Search for the cell housing the specified text and yield its [x, y] center coordinate. 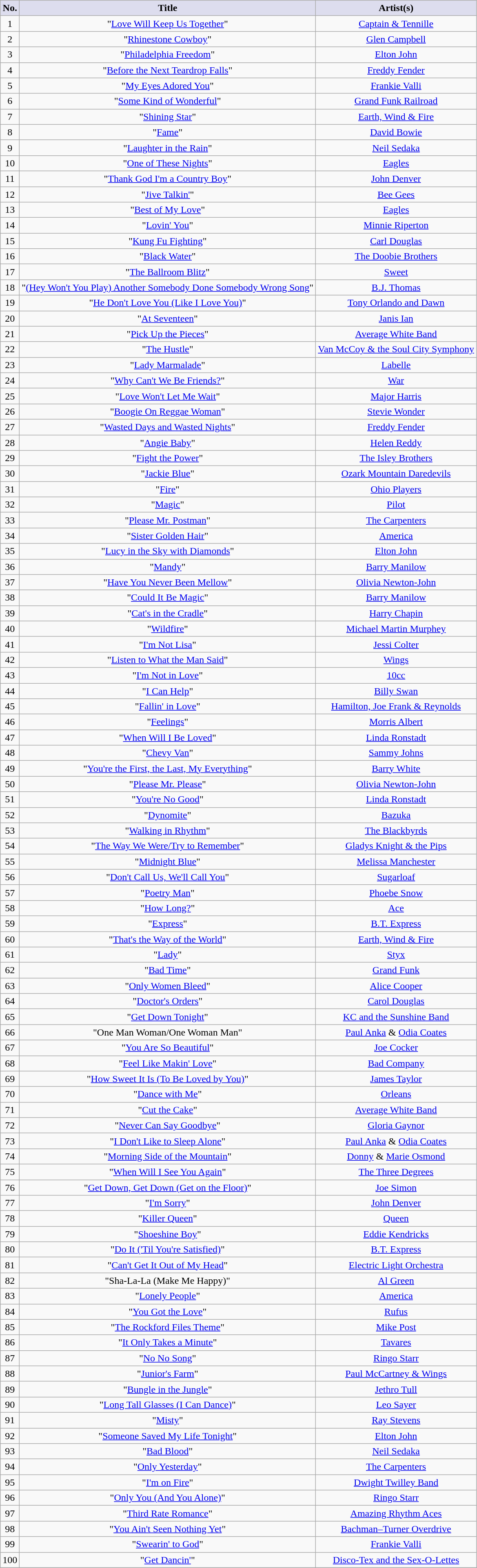
Jessi Colter [396, 644]
Sweet [396, 272]
96 [10, 1498]
"At Seventeen" [168, 318]
Leo Sayer [396, 1405]
"How Sweet It Is (To Be Loved by You)" [168, 1079]
56 [10, 877]
21 [10, 334]
83 [10, 1296]
"The Way We Were/Try to Remember" [168, 846]
Eddie Kendricks [396, 1234]
"When Will I See You Again" [168, 1172]
"Bungle in the Jungle" [168, 1389]
"Wasted Days and Wasted Nights" [168, 427]
"Why Can't We Be Friends?" [168, 380]
Jethro Tull [396, 1389]
60 [10, 939]
81 [10, 1265]
"I'm Not in Love" [168, 675]
"I'm Not Lisa" [168, 644]
32 [10, 505]
61 [10, 955]
"You Got the Love" [168, 1312]
"Long Tall Glasses (I Can Dance)" [168, 1405]
Amazing Rhythm Aces [396, 1513]
52 [10, 815]
86 [10, 1343]
"Get Dancin'" [168, 1560]
23 [10, 365]
91 [10, 1420]
James Taylor [396, 1079]
Glen Campbell [396, 39]
66 [10, 1032]
12 [10, 194]
9 [10, 148]
"Mandy" [168, 567]
75 [10, 1172]
War [396, 380]
Queen [396, 1219]
Harry Chapin [396, 613]
"Misty" [168, 1420]
"When Will I Be Loved" [168, 738]
"I Can Help" [168, 691]
"Angie Baby" [168, 442]
"Dynomite" [168, 815]
Ozark Mountain Daredevils [396, 474]
48 [10, 753]
Barry White [396, 769]
76 [10, 1188]
"Laughter in the Rain" [168, 148]
The Doobie Brothers [396, 256]
Joe Simon [396, 1188]
Stevie Wonder [396, 411]
15 [10, 241]
62 [10, 970]
57 [10, 892]
"Bad Time" [168, 970]
Gloria Gaynor [396, 1125]
"Get Down Tonight" [168, 1017]
Alice Cooper [396, 986]
58 [10, 908]
14 [10, 225]
Donny & Marie Osmond [396, 1156]
"Lady Marmalade" [168, 365]
Labelle [396, 365]
6 [10, 101]
"Have You Never Been Mellow" [168, 582]
13 [10, 210]
94 [10, 1467]
"Feel Like Makin' Love" [168, 1063]
Billy Swan [396, 691]
34 [10, 536]
53 [10, 830]
Rufus [396, 1312]
88 [10, 1374]
64 [10, 1001]
Artist(s) [396, 8]
"That's the Way of the World" [168, 939]
"Lady" [168, 955]
29 [10, 458]
"I'm on Fire" [168, 1482]
69 [10, 1079]
"Poetry Man" [168, 892]
"Sister Golden Hair" [168, 536]
Tavares [396, 1343]
71 [10, 1110]
"Walking in Rhythm" [168, 830]
3 [10, 55]
"The Hustle" [168, 349]
55 [10, 861]
"You're No Good" [168, 799]
"Lovin' You" [168, 225]
Bachman–Turner Overdrive [396, 1529]
4 [10, 70]
Major Harris [396, 396]
Janis Ian [396, 318]
"Fame" [168, 132]
"Cat's in the Cradle" [168, 613]
"Could It Be Magic" [168, 598]
89 [10, 1389]
"Never Can Say Goodbye" [168, 1125]
"Before the Next Teardrop Falls" [168, 70]
"Fight the Power" [168, 458]
Paul McCartney & Wings [396, 1374]
22 [10, 349]
"Magic" [168, 505]
The Blackbyrds [396, 830]
"Jive Talkin'" [168, 194]
Morris Albert [396, 722]
Ohio Players [396, 489]
"Wildfire" [168, 629]
B.J. Thomas [396, 287]
"Philadelphia Freedom" [168, 55]
Gladys Knight & the Pips [396, 846]
"The Ballroom Blitz" [168, 272]
"(Hey Won't You Play) Another Somebody Done Somebody Wrong Song" [168, 287]
100 [10, 1560]
"Killer Queen" [168, 1219]
"Do It ('Til You're Satisfied)" [168, 1250]
"My Eyes Adored You" [168, 86]
24 [10, 380]
31 [10, 489]
40 [10, 629]
Joe Cocker [396, 1048]
"Best of My Love" [168, 210]
10cc [396, 675]
"Dance with Me" [168, 1094]
"Bad Blood" [168, 1451]
73 [10, 1141]
45 [10, 707]
50 [10, 784]
"Kung Fu Fighting" [168, 241]
"Only You (And You Alone)" [168, 1498]
Melissa Manchester [396, 861]
5 [10, 86]
27 [10, 427]
39 [10, 613]
KC and the Sunshine Band [396, 1017]
41 [10, 644]
"Morning Side of the Mountain" [168, 1156]
Title [168, 8]
The Isley Brothers [396, 458]
79 [10, 1234]
Ace [396, 908]
20 [10, 318]
98 [10, 1529]
"You Are So Beautiful" [168, 1048]
"Express" [168, 923]
"Jackie Blue" [168, 474]
"Thank God I'm a Country Boy" [168, 179]
36 [10, 567]
"Swearin' to God" [168, 1544]
Mike Post [396, 1327]
63 [10, 986]
25 [10, 396]
Styx [396, 955]
54 [10, 846]
Van McCoy & the Soul City Symphony [396, 349]
Al Green [396, 1281]
No. [10, 8]
"Midnight Blue" [168, 861]
35 [10, 551]
"The Rockford Files Theme" [168, 1327]
38 [10, 598]
"No No Song" [168, 1358]
18 [10, 287]
82 [10, 1281]
"Get Down, Get Down (Get on the Floor)" [168, 1188]
30 [10, 474]
"You Ain't Seen Nothing Yet" [168, 1529]
Disco-Tex and the Sex-O-Lettes [396, 1560]
"Junior's Farm" [168, 1374]
"Boogie On Reggae Woman" [168, 411]
77 [10, 1203]
Pilot [396, 505]
59 [10, 923]
"Please Mr. Please" [168, 784]
"Shining Star" [168, 117]
"Love Won't Let Me Wait" [168, 396]
"Someone Saved My Life Tonight" [168, 1435]
72 [10, 1125]
"One of These Nights" [168, 163]
95 [10, 1482]
Bad Company [396, 1063]
Michael Martin Murphey [396, 629]
"Love Will Keep Us Together" [168, 24]
2 [10, 39]
"Only Women Bleed" [168, 986]
"Don't Call Us, We'll Call You" [168, 877]
1 [10, 24]
84 [10, 1312]
Bazuka [396, 815]
67 [10, 1048]
Phoebe Snow [396, 892]
74 [10, 1156]
"Rhinestone Cowboy" [168, 39]
68 [10, 1063]
The Three Degrees [396, 1172]
Carl Douglas [396, 241]
Hamilton, Joe Frank & Reynolds [396, 707]
Grand Funk Railroad [396, 101]
19 [10, 303]
11 [10, 179]
"You're the First, the Last, My Everything" [168, 769]
65 [10, 1017]
"Fallin' in Love" [168, 707]
"He Don't Love You (Like I Love You)" [168, 303]
47 [10, 738]
Sammy Johns [396, 753]
"Lonely People" [168, 1296]
"Can't Get It Out of My Head" [168, 1265]
8 [10, 132]
90 [10, 1405]
Wings [396, 660]
99 [10, 1544]
Tony Orlando and Dawn [396, 303]
16 [10, 256]
37 [10, 582]
"Third Rate Romance" [168, 1513]
97 [10, 1513]
"Black Water" [168, 256]
Carol Douglas [396, 1001]
70 [10, 1094]
"It Only Takes a Minute" [168, 1343]
44 [10, 691]
Orleans [396, 1094]
"I Don't Like to Sleep Alone" [168, 1141]
"How Long?" [168, 908]
"Listen to What the Man Said" [168, 660]
"One Man Woman/One Woman Man" [168, 1032]
17 [10, 272]
Helen Reddy [396, 442]
"Feelings" [168, 722]
"Shoeshine Boy" [168, 1234]
David Bowie [396, 132]
78 [10, 1219]
87 [10, 1358]
51 [10, 799]
Sugarloaf [396, 877]
49 [10, 769]
10 [10, 163]
"Fire" [168, 489]
80 [10, 1250]
Minnie Riperton [396, 225]
"Pick Up the Pieces" [168, 334]
Captain & Tennille [396, 24]
42 [10, 660]
"Please Mr. Postman" [168, 520]
43 [10, 675]
7 [10, 117]
92 [10, 1435]
"Some Kind of Wonderful" [168, 101]
"Sha-La-La (Make Me Happy)" [168, 1281]
28 [10, 442]
46 [10, 722]
33 [10, 520]
85 [10, 1327]
26 [10, 411]
93 [10, 1451]
"Only Yesterday" [168, 1467]
"Cut the Cake" [168, 1110]
"I'm Sorry" [168, 1203]
Dwight Twilley Band [396, 1482]
Bee Gees [396, 194]
Grand Funk [396, 970]
"Lucy in the Sky with Diamonds" [168, 551]
"Doctor's Orders" [168, 1001]
"Chevy Van" [168, 753]
Ray Stevens [396, 1420]
Electric Light Orchestra [396, 1265]
